Extract the [x, y] coordinate from the center of the cell holding the provided text.  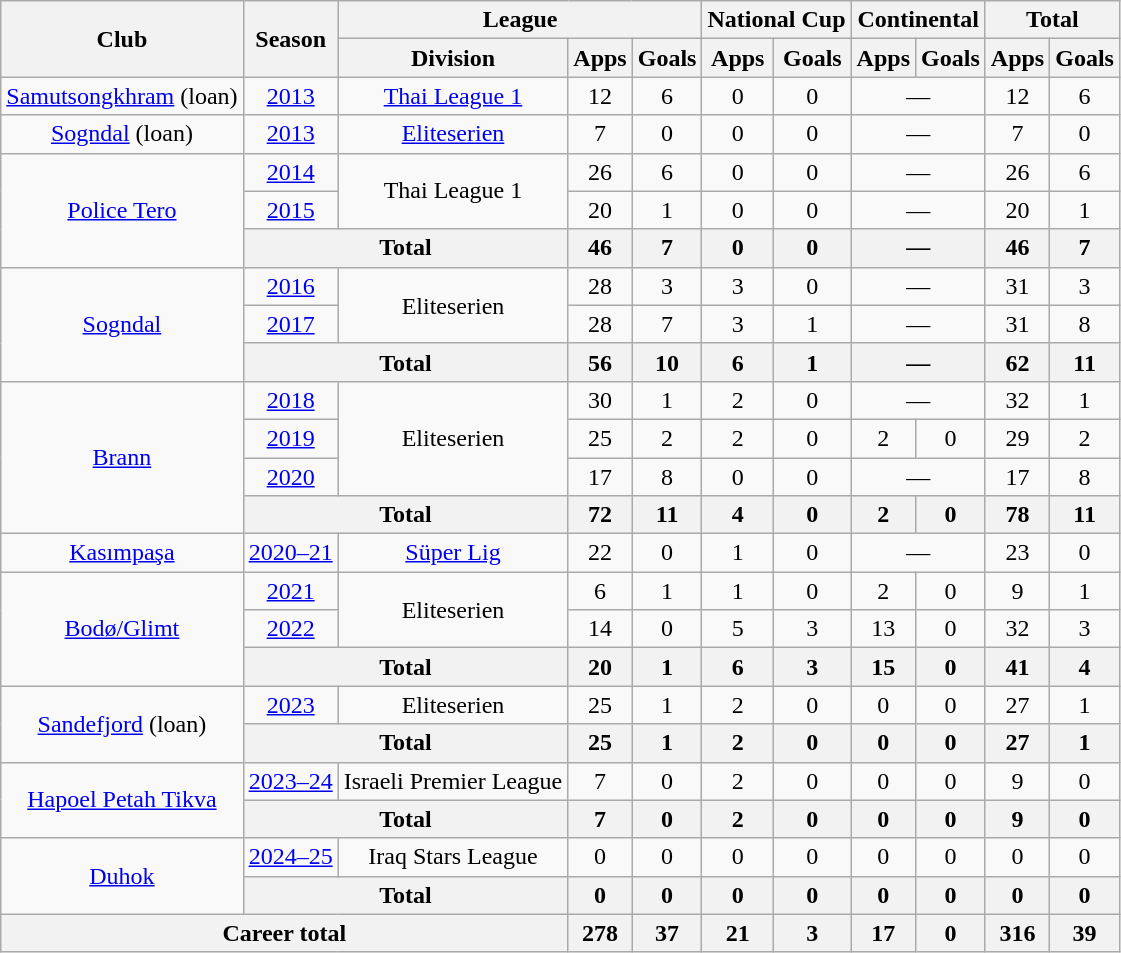
62 [1017, 362]
Brann [122, 457]
National Cup [776, 20]
41 [1017, 667]
5 [738, 629]
14 [600, 629]
Duhok [122, 876]
78 [1017, 515]
2017 [290, 324]
Season [290, 39]
Division [453, 58]
37 [667, 933]
League [520, 20]
Continental [918, 20]
2016 [290, 286]
Sogndal [122, 324]
Süper Lig [453, 553]
22 [600, 553]
Club [122, 39]
Career total [284, 933]
2023 [290, 705]
2022 [290, 629]
Kasımpaşa [122, 553]
Bodø/Glimt [122, 629]
23 [1017, 553]
56 [600, 362]
2014 [290, 172]
Iraq Stars League [453, 857]
21 [738, 933]
Israeli Premier League [453, 781]
278 [600, 933]
2018 [290, 400]
2024–25 [290, 857]
2020 [290, 477]
Sogndal (loan) [122, 134]
13 [883, 629]
2023–24 [290, 781]
30 [600, 400]
Samutsongkhram (loan) [122, 96]
29 [1017, 438]
Hapoel Petah Tikva [122, 800]
2021 [290, 591]
2020–21 [290, 553]
Police Tero [122, 210]
10 [667, 362]
15 [883, 667]
2019 [290, 438]
Sandefjord (loan) [122, 724]
72 [600, 515]
39 [1085, 933]
316 [1017, 933]
2015 [290, 210]
